Provide the [X, Y] coordinate of the cell's center where the given text is located.  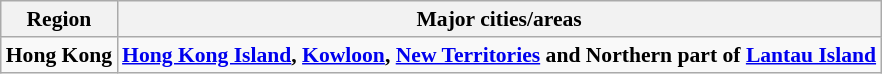
Hong Kong [59, 55]
Region [59, 19]
Hong Kong Island, Kowloon, New Territories and Northern part of Lantau Island [499, 55]
Major cities/areas [499, 19]
